Pinpoint the cell where the given text exists, returning its [X, Y] midpoint coordinate. 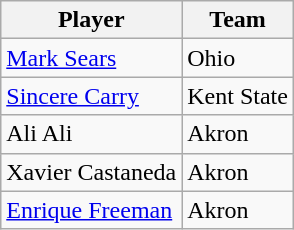
Xavier Castaneda [92, 172]
Ali Ali [92, 134]
Mark Sears [92, 58]
Sincere Carry [92, 96]
Ohio [238, 58]
Player [92, 20]
Team [238, 20]
Kent State [238, 96]
Enrique Freeman [92, 210]
